Extract the (x, y) coordinate from the center of the cell holding the provided text.  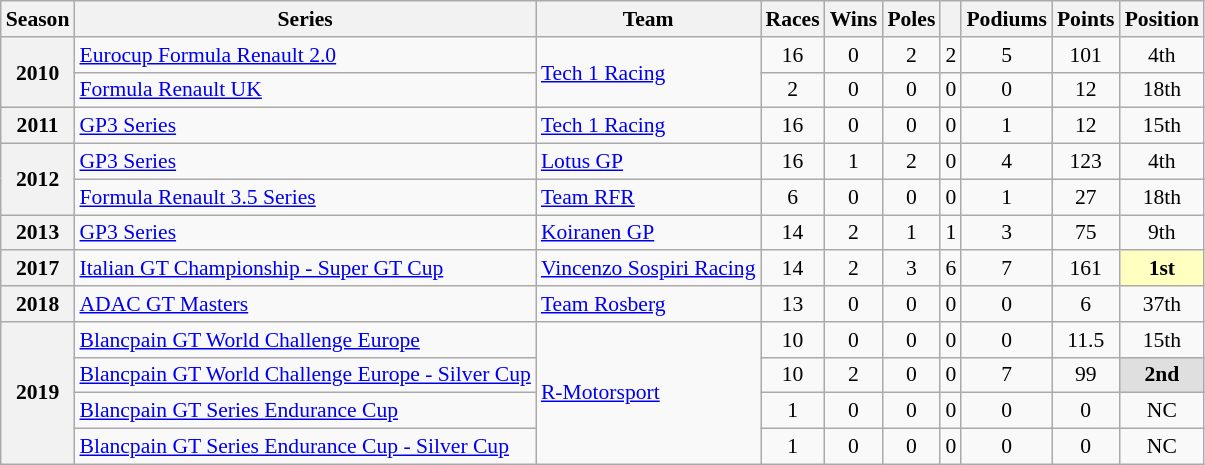
Lotus GP (648, 162)
Blancpain GT World Challenge Europe - Silver Cup (304, 375)
2017 (38, 269)
2012 (38, 180)
Blancpain GT World Challenge Europe (304, 340)
Wins (854, 19)
2019 (38, 393)
Team RFR (648, 197)
99 (1086, 375)
27 (1086, 197)
Poles (911, 19)
Vincenzo Sospiri Racing (648, 269)
161 (1086, 269)
Races (793, 19)
2018 (38, 304)
101 (1086, 55)
Eurocup Formula Renault 2.0 (304, 55)
Formula Renault UK (304, 90)
75 (1086, 233)
ADAC GT Masters (304, 304)
9th (1162, 233)
1st (1162, 269)
Blancpain GT Series Endurance Cup (304, 411)
Italian GT Championship - Super GT Cup (304, 269)
37th (1162, 304)
Blancpain GT Series Endurance Cup - Silver Cup (304, 447)
Team (648, 19)
2nd (1162, 375)
5 (1006, 55)
4 (1006, 162)
Series (304, 19)
Koiranen GP (648, 233)
2010 (38, 72)
Formula Renault 3.5 Series (304, 197)
Season (38, 19)
Position (1162, 19)
Team Rosberg (648, 304)
11.5 (1086, 340)
Points (1086, 19)
2011 (38, 126)
2013 (38, 233)
123 (1086, 162)
R-Motorsport (648, 393)
Podiums (1006, 19)
13 (793, 304)
